Provide the (X, Y) coordinate of the cell's center where the given text is located.  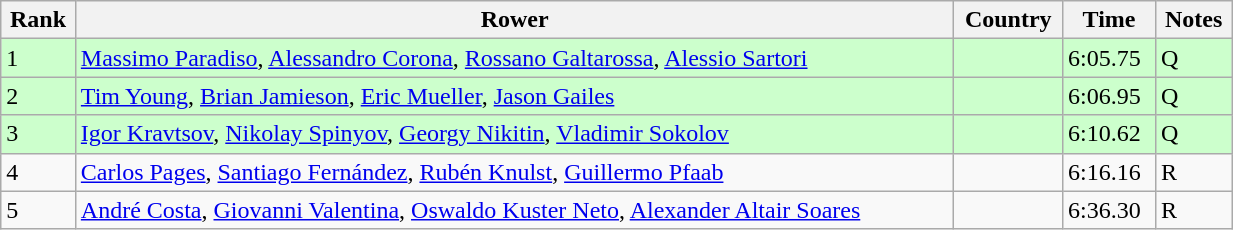
Igor Kravtsov, Nikolay Spinyov, Georgy Nikitin, Vladimir Sokolov (514, 134)
5 (38, 210)
Rower (514, 20)
1 (38, 58)
6:10.62 (1110, 134)
6:16.16 (1110, 172)
Carlos Pages, Santiago Fernández, Rubén Knulst, Guillermo Pfaab (514, 172)
André Costa, Giovanni Valentina, Oswaldo Kuster Neto, Alexander Altair Soares (514, 210)
Massimo Paradiso, Alessandro Corona, Rossano Galtarossa, Alessio Sartori (514, 58)
Tim Young, Brian Jamieson, Eric Mueller, Jason Gailes (514, 96)
Country (1008, 20)
3 (38, 134)
6:05.75 (1110, 58)
6:06.95 (1110, 96)
4 (38, 172)
Time (1110, 20)
Notes (1194, 20)
Rank (38, 20)
2 (38, 96)
6:36.30 (1110, 210)
